Identify which cell holds the provided text, then report its (X, Y) central coordinate. 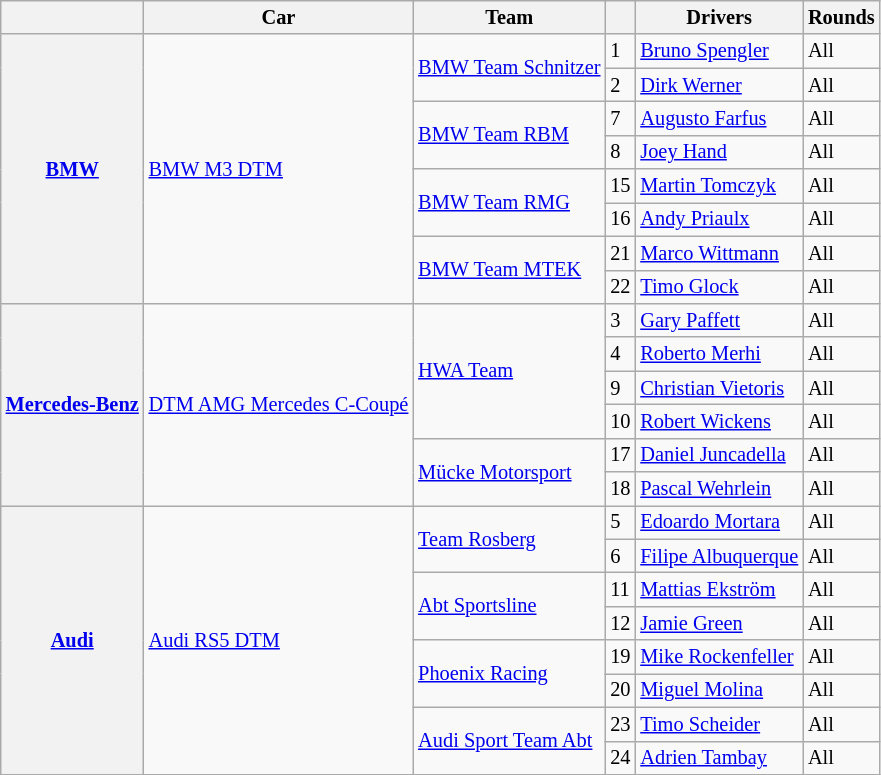
23 (620, 724)
1 (620, 51)
Audi RS5 DTM (279, 640)
Marco Wittmann (719, 253)
11 (620, 589)
Team (509, 17)
Mücke Motorsport (509, 472)
Augusto Farfus (719, 118)
Audi (72, 640)
Gary Paffett (719, 320)
Pascal Wehrlein (719, 489)
12 (620, 623)
10 (620, 421)
Drivers (719, 17)
Miguel Molina (719, 690)
3 (620, 320)
Timo Scheider (719, 724)
Daniel Juncadella (719, 455)
2 (620, 85)
17 (620, 455)
8 (620, 152)
BMW Team Schnitzer (509, 68)
Car (279, 17)
21 (620, 253)
BMW (72, 168)
Joey Hand (719, 152)
Andy Priaulx (719, 219)
7 (620, 118)
BMW Team RBM (509, 134)
6 (620, 556)
22 (620, 287)
Filipe Albuquerque (719, 556)
BMW Team MTEK (509, 270)
5 (620, 522)
HWA Team (509, 370)
Mercedes-Benz (72, 404)
Robert Wickens (719, 421)
Abt Sportsline (509, 606)
18 (620, 489)
Rounds (842, 17)
19 (620, 657)
Audi Sport Team Abt (509, 740)
Adrien Tambay (719, 758)
Dirk Werner (719, 85)
Phoenix Racing (509, 674)
Team Rosberg (509, 538)
Mike Rockenfeller (719, 657)
Martin Tomczyk (719, 186)
BMW M3 DTM (279, 168)
BMW Team RMG (509, 202)
9 (620, 388)
Timo Glock (719, 287)
Roberto Merhi (719, 354)
Jamie Green (719, 623)
15 (620, 186)
16 (620, 219)
Christian Vietoris (719, 388)
20 (620, 690)
DTM AMG Mercedes C-Coupé (279, 404)
Mattias Ekström (719, 589)
24 (620, 758)
Edoardo Mortara (719, 522)
Bruno Spengler (719, 51)
4 (620, 354)
